Search for the cell housing the specified text and yield its [x, y] center coordinate. 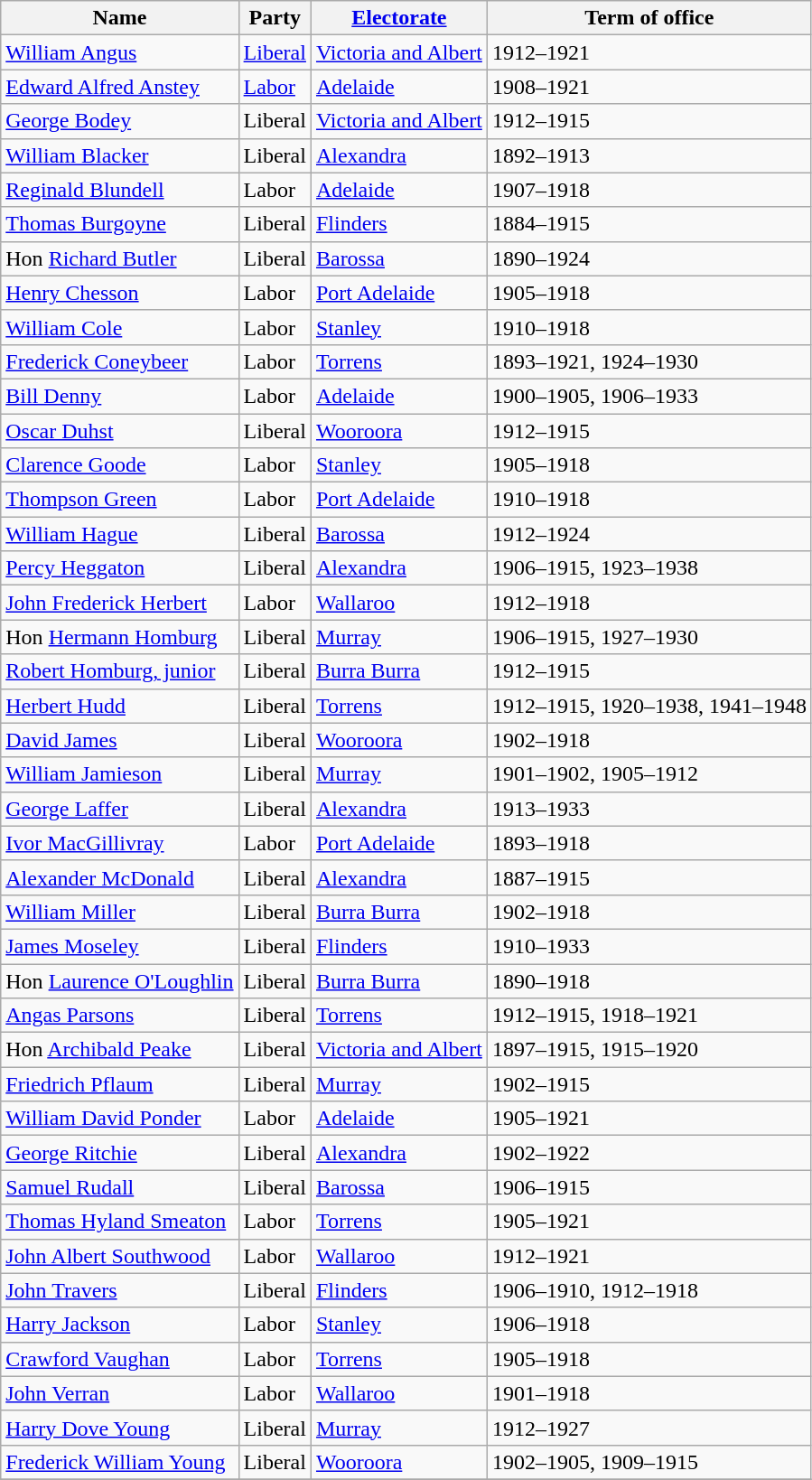
William Jamieson [119, 774]
1902–1922 [649, 1153]
Thompson Green [119, 500]
William Cole [119, 327]
1890–1918 [649, 980]
John Albert Southwood [119, 1256]
1906–1918 [649, 1325]
Name [119, 18]
1906–1915, 1927–1930 [649, 637]
1908–1921 [649, 87]
1893–1918 [649, 843]
Angas Parsons [119, 1016]
Crawford Vaughan [119, 1359]
George Bodey [119, 121]
1890–1924 [649, 258]
1912–1915, 1920–1938, 1941–1948 [649, 706]
Clarence Goode [119, 465]
Robert Homburg, junior [119, 671]
Herbert Hudd [119, 706]
Frederick Coneybeer [119, 361]
1893–1921, 1924–1930 [649, 361]
1884–1915 [649, 224]
Term of office [649, 18]
Hon Hermann Homburg [119, 637]
William Miller [119, 912]
1897–1915, 1915–1920 [649, 1050]
Samuel Rudall [119, 1187]
Hon Laurence O'Loughlin [119, 980]
1906–1915, 1923–1938 [649, 568]
1901–1902, 1905–1912 [649, 774]
Harry Dove Young [119, 1428]
Oscar Duhst [119, 431]
Ivor MacGillivray [119, 843]
1912–1915, 1918–1921 [649, 1016]
1910–1933 [649, 946]
1912–1924 [649, 534]
David James [119, 740]
Harry Jackson [119, 1325]
George Laffer [119, 809]
Frederick William Young [119, 1462]
1913–1933 [649, 809]
George Ritchie [119, 1153]
Henry Chesson [119, 293]
Reginald Blundell [119, 190]
William Blacker [119, 155]
1892–1913 [649, 155]
James Moseley [119, 946]
William Hague [119, 534]
Alexander McDonald [119, 877]
1901–1918 [649, 1393]
Hon Archibald Peake [119, 1050]
Thomas Burgoyne [119, 224]
Hon Richard Butler [119, 258]
Edward Alfred Anstey [119, 87]
1906–1915 [649, 1187]
William David Ponder [119, 1119]
1902–1905, 1909–1915 [649, 1462]
William Angus [119, 52]
1912–1918 [649, 603]
1907–1918 [649, 190]
1912–1927 [649, 1428]
1902–1915 [649, 1084]
1887–1915 [649, 877]
Thomas Hyland Smeaton [119, 1222]
1900–1905, 1906–1933 [649, 396]
Friedrich Pflaum [119, 1084]
John Verran [119, 1393]
Percy Heggaton [119, 568]
John Travers [119, 1290]
Electorate [399, 18]
1906–1910, 1912–1918 [649, 1290]
Bill Denny [119, 396]
John Frederick Herbert [119, 603]
Party [275, 18]
